Return (x, y) of the center of cell containing provided text 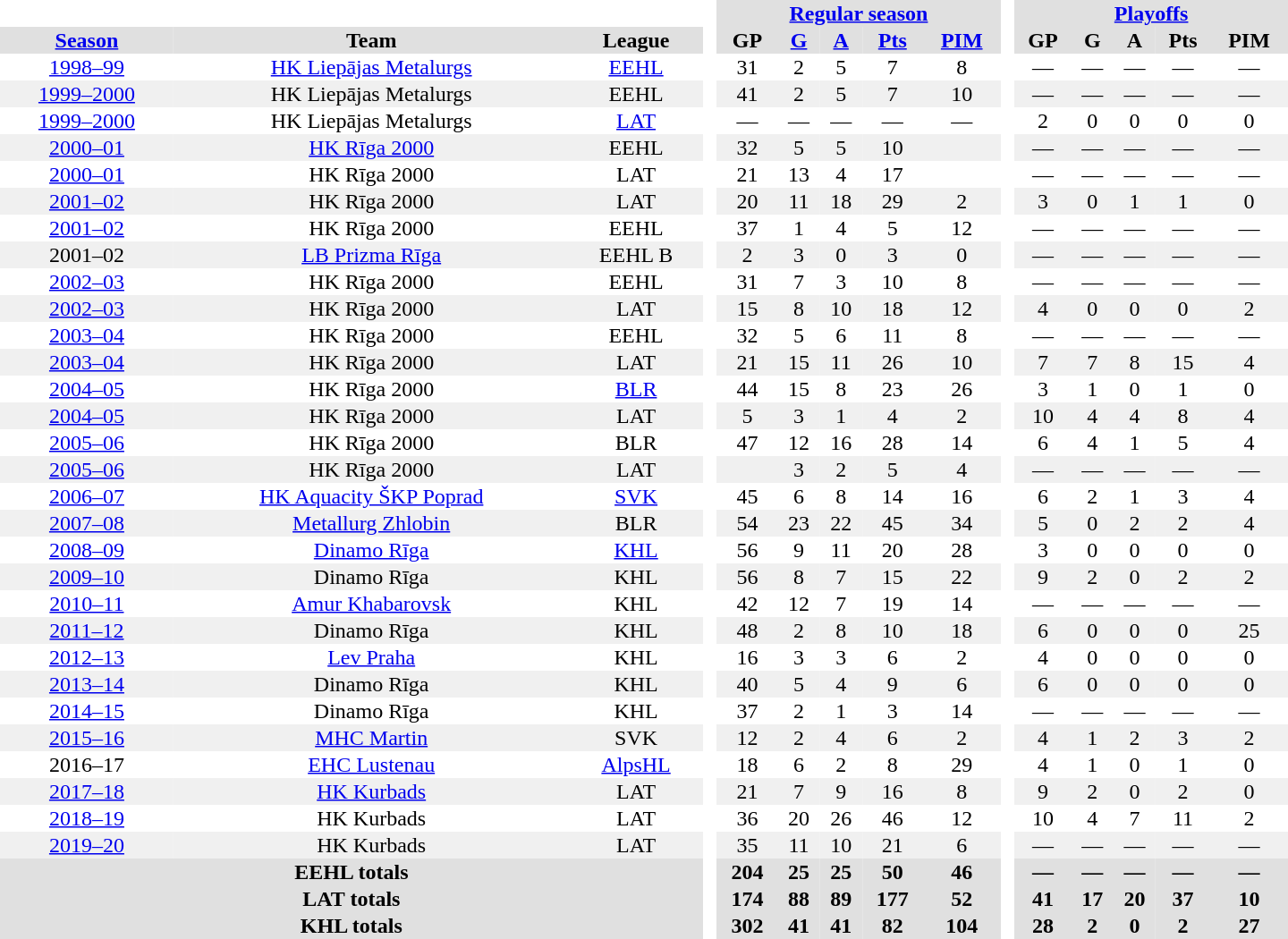
2015–16 (87, 738)
2010–11 (87, 604)
54 (747, 523)
LAT totals (352, 899)
2007–08 (87, 523)
2008–09 (87, 550)
34 (962, 523)
50 (893, 872)
47 (747, 443)
Playoffs (1151, 13)
19 (893, 604)
2012–13 (87, 657)
1998–99 (87, 67)
Regular season (859, 13)
EEHL B (635, 255)
2011–12 (87, 630)
2009–10 (87, 577)
27 (1249, 926)
177 (893, 899)
2019–20 (87, 845)
36 (747, 818)
2013–14 (87, 684)
2018–19 (87, 818)
LB Prizma Rīga (372, 255)
Team (372, 40)
EEHL totals (352, 872)
Metallurg Zhlobin (372, 523)
48 (747, 630)
2017–18 (87, 791)
Amur Khabarovsk (372, 604)
EHC Lustenau (372, 765)
AlpsHL (635, 765)
Lev Praha (372, 657)
104 (962, 926)
302 (747, 926)
KHL totals (352, 926)
2016–17 (87, 765)
89 (841, 899)
HK Aquacity ŠKP Poprad (372, 496)
2006–07 (87, 496)
52 (962, 899)
88 (798, 899)
35 (747, 845)
82 (893, 926)
40 (747, 684)
Season (87, 40)
2014–15 (87, 711)
204 (747, 872)
13 (798, 174)
MHC Martin (372, 738)
League (635, 40)
174 (747, 899)
44 (747, 389)
42 (747, 604)
